Detect which cell encompasses the target text, then output its [X, Y] center coordinate. 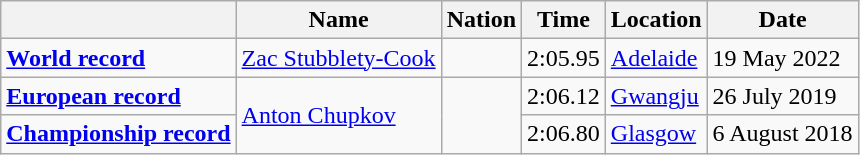
Name [338, 20]
Glasgow [656, 134]
26 July 2019 [782, 96]
Anton Chupkov [338, 115]
Zac Stubblety-Cook [338, 58]
Date [782, 20]
European record [118, 96]
World record [118, 58]
2:05.95 [564, 58]
2:06.12 [564, 96]
Championship record [118, 134]
2:06.80 [564, 134]
Nation [481, 20]
19 May 2022 [782, 58]
Adelaide [656, 58]
Gwangju [656, 96]
6 August 2018 [782, 134]
Time [564, 20]
Location [656, 20]
